Provide the (X, Y) coordinate of the cell's center where the given text is located.  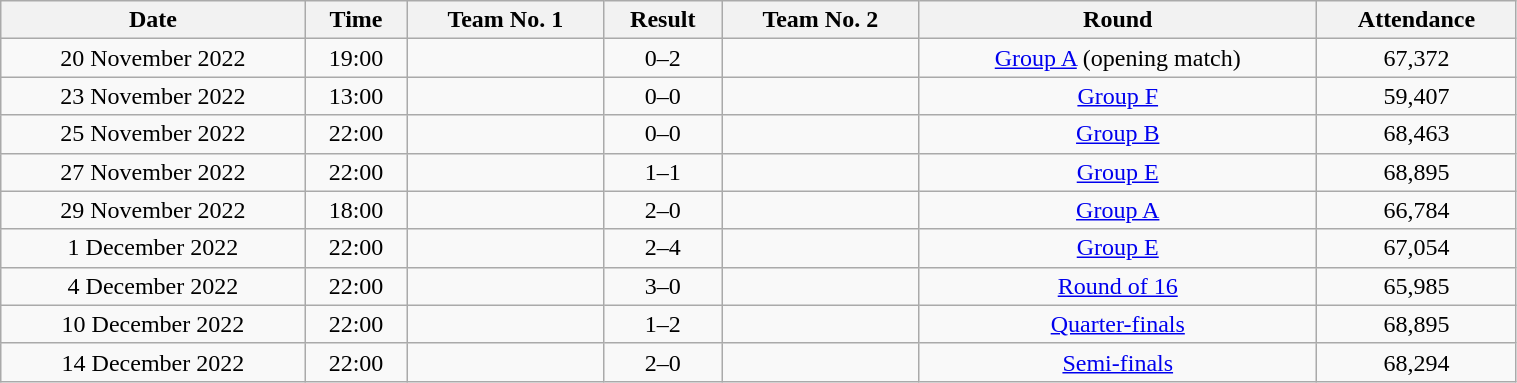
27 November 2022 (153, 172)
Group A (1118, 210)
Date (153, 20)
4 December 2022 (153, 286)
13:00 (356, 96)
2–4 (663, 248)
1–2 (663, 324)
Team No. 1 (506, 20)
Group B (1118, 134)
23 November 2022 (153, 96)
14 December 2022 (153, 362)
1–1 (663, 172)
68,294 (1416, 362)
Quarter-finals (1118, 324)
59,407 (1416, 96)
0–2 (663, 58)
Group F (1118, 96)
67,372 (1416, 58)
3–0 (663, 286)
Time (356, 20)
18:00 (356, 210)
Semi-finals (1118, 362)
65,985 (1416, 286)
Round (1118, 20)
10 December 2022 (153, 324)
25 November 2022 (153, 134)
20 November 2022 (153, 58)
66,784 (1416, 210)
Attendance (1416, 20)
1 December 2022 (153, 248)
67,054 (1416, 248)
Round of 16 (1118, 286)
Group A (opening match) (1118, 58)
29 November 2022 (153, 210)
19:00 (356, 58)
Team No. 2 (820, 20)
68,463 (1416, 134)
Result (663, 20)
